Locate the cell with the specified text and output its (x, y) center coordinate. 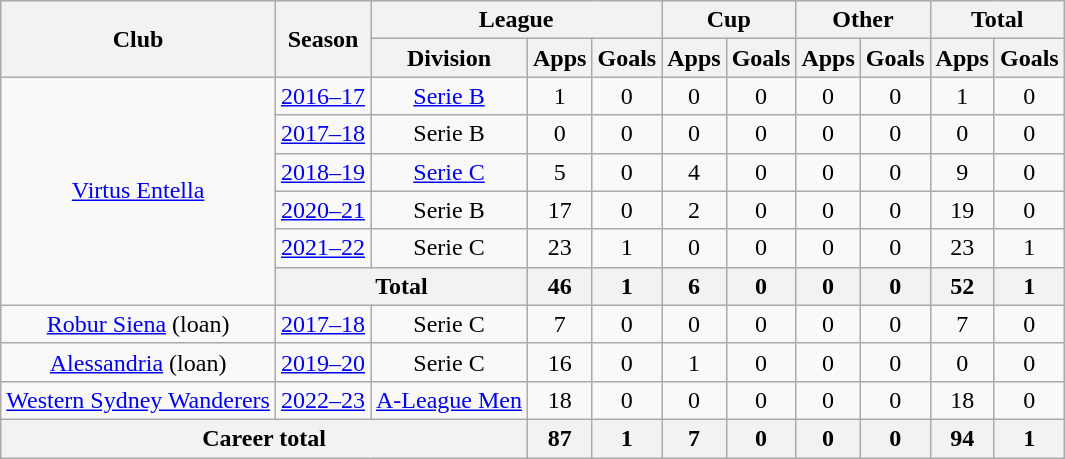
2016–17 (322, 96)
4 (694, 172)
Alessandria (loan) (138, 362)
Division (448, 58)
87 (560, 438)
2 (694, 210)
9 (962, 172)
Robur Siena (loan) (138, 324)
52 (962, 286)
17 (560, 210)
Club (138, 39)
Season (322, 39)
Career total (264, 438)
Other (863, 20)
94 (962, 438)
46 (560, 286)
2022–23 (322, 400)
6 (694, 286)
Western Sydney Wanderers (138, 400)
2021–22 (322, 248)
Virtus Entella (138, 191)
League (516, 20)
16 (560, 362)
2019–20 (322, 362)
A-League Men (448, 400)
5 (560, 172)
2020–21 (322, 210)
2018–19 (322, 172)
Cup (729, 20)
19 (962, 210)
